Pinpoint the cell where the given text exists, returning its [X, Y] midpoint coordinate. 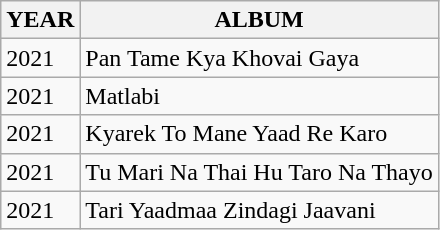
Tari Yaadmaa Zindagi Jaavani [259, 210]
Pan Tame Kya Khovai Gaya [259, 58]
YEAR [40, 20]
Tu Mari Na Thai Hu Taro Na Thayo [259, 172]
Matlabi [259, 96]
Kyarek To Mane Yaad Re Karo [259, 134]
ALBUM [259, 20]
